Determine the [X, Y] coordinate at the center of the cell enclosing the given text.  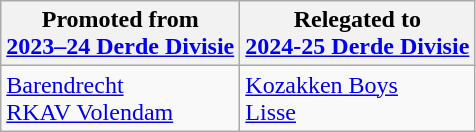
Promoted from2023–24 Derde Divisie [120, 34]
Relegated to2024-25 Derde Divisie [358, 34]
BarendrechtRKAV Volendam [120, 98]
Kozakken BoysLisse [358, 98]
